From the cell containing the given text, extract its center point as (x, y) coordinate. 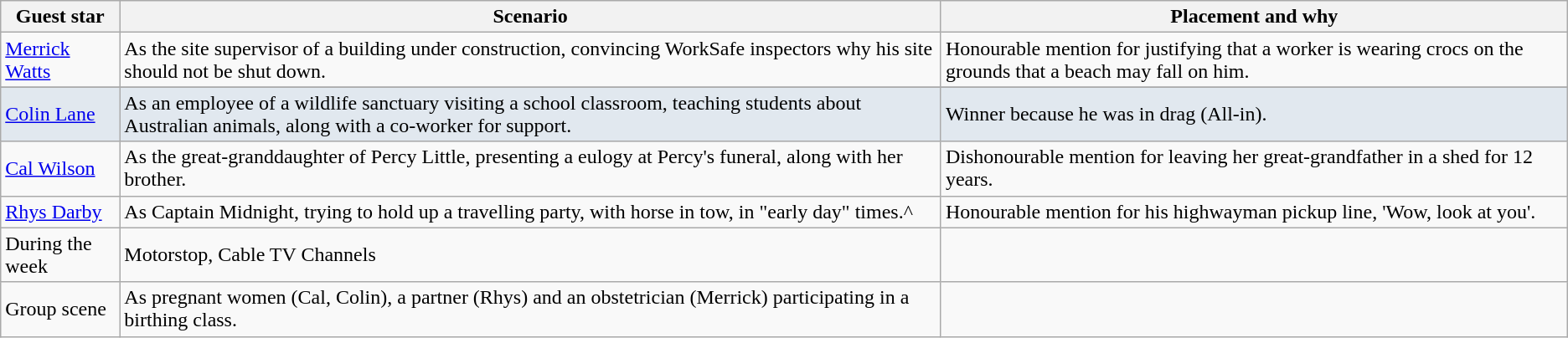
Cal Wilson (60, 169)
Honourable mention for justifying that a worker is wearing crocs on the grounds that a beach may fall on him. (1254, 60)
As Captain Midnight, trying to hold up a travelling party, with horse in tow, in "early day" times.^ (531, 212)
Merrick Watts (60, 60)
As the site supervisor of a building under construction, convincing WorkSafe inspectors why his site should not be shut down. (531, 60)
Group scene (60, 310)
Placement and why (1254, 17)
Motorstop, Cable TV Channels (531, 254)
During the week (60, 254)
As an employee of a wildlife sanctuary visiting a school classroom, teaching students about Australian animals, along with a co-worker for support. (531, 114)
Scenario (531, 17)
Guest star (60, 17)
As pregnant women (Cal, Colin), a partner (Rhys) and an obstetrician (Merrick) participating in a birthing class. (531, 310)
Colin Lane (60, 114)
As the great-granddaughter of Percy Little, presenting a eulogy at Percy's funeral, along with her brother. (531, 169)
Rhys Darby (60, 212)
Winner because he was in drag (All-in). (1254, 114)
Dishonourable mention for leaving her great-grandfather in a shed for 12 years. (1254, 169)
Honourable mention for his highwayman pickup line, 'Wow, look at you'. (1254, 212)
